Detect which cell encompasses the target text, then output its [x, y] center coordinate. 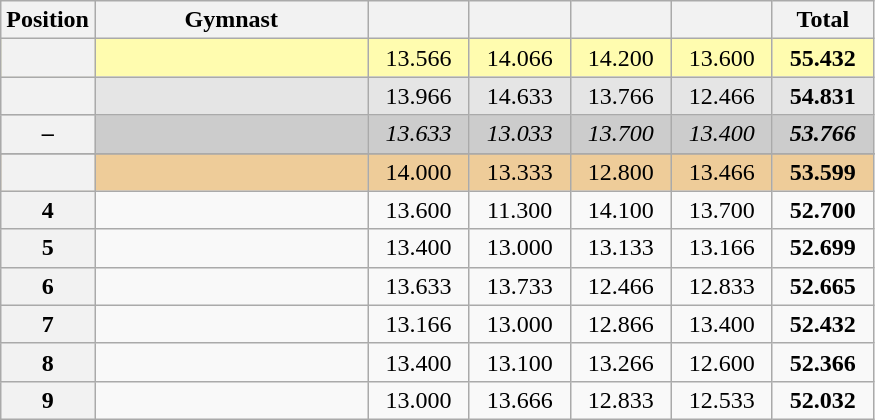
5 [48, 248]
52.699 [822, 248]
12.866 [620, 324]
54.831 [822, 96]
Total [822, 20]
14.633 [520, 96]
13.133 [620, 248]
53.599 [822, 172]
6 [48, 286]
55.432 [822, 58]
13.666 [520, 400]
7 [48, 324]
Position [48, 20]
12.533 [722, 400]
12.800 [620, 172]
52.665 [822, 286]
Gymnast [231, 20]
8 [48, 362]
13.333 [520, 172]
13.466 [722, 172]
12.600 [722, 362]
52.032 [822, 400]
52.700 [822, 210]
11.300 [520, 210]
53.766 [822, 134]
13.966 [418, 96]
9 [48, 400]
13.766 [620, 96]
13.266 [620, 362]
14.100 [620, 210]
13.566 [418, 58]
4 [48, 210]
52.366 [822, 362]
13.033 [520, 134]
– [48, 134]
14.000 [418, 172]
14.066 [520, 58]
14.200 [620, 58]
52.432 [822, 324]
13.100 [520, 362]
13.733 [520, 286]
